Search for the cell housing the specified text and yield its (x, y) center coordinate. 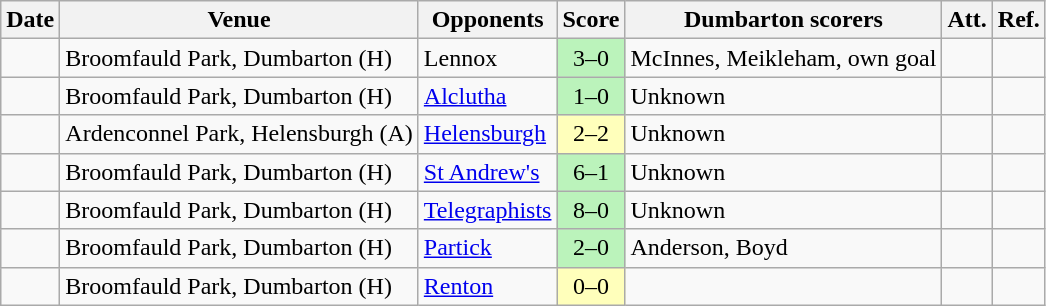
Alclutha (488, 96)
Lennox (488, 58)
2–0 (591, 248)
0–0 (591, 286)
Score (591, 20)
6–1 (591, 172)
Renton (488, 286)
McInnes, Meikleham, own goal (784, 58)
2–2 (591, 134)
Ref. (1018, 20)
Att. (967, 20)
St Andrew's (488, 172)
Date (30, 20)
Venue (240, 20)
Telegraphists (488, 210)
Partick (488, 248)
8–0 (591, 210)
Anderson, Boyd (784, 248)
1–0 (591, 96)
Opponents (488, 20)
Helensburgh (488, 134)
3–0 (591, 58)
Dumbarton scorers (784, 20)
Ardenconnel Park, Helensburgh (A) (240, 134)
